Locate the cell with the specified text and output its (X, Y) center coordinate. 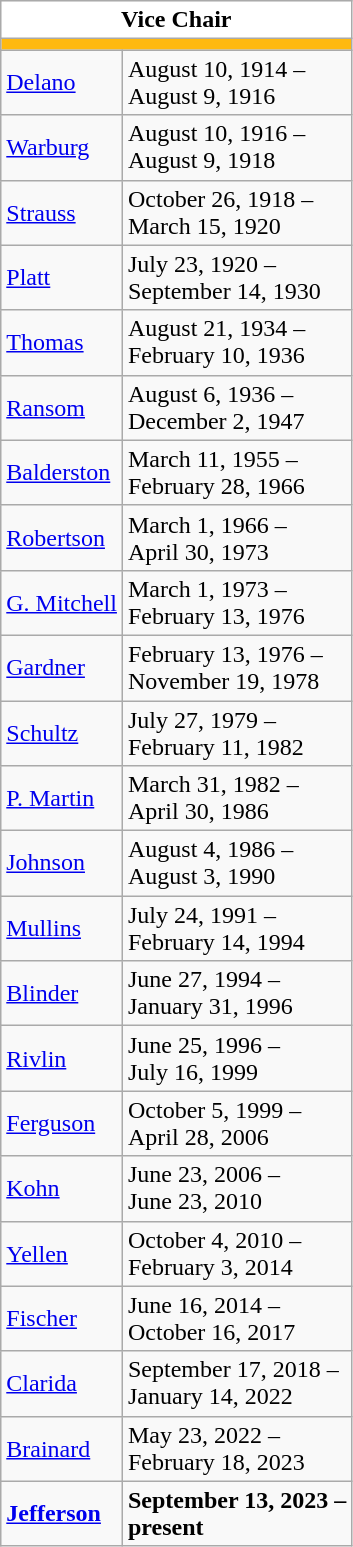
October 26, 1918 –March 15, 1920 (236, 212)
Yellen (62, 1254)
Balderston (62, 472)
Thomas (62, 342)
Kohn (62, 1188)
September 13, 2023 –present (236, 1514)
Schultz (62, 732)
Vice Chair (176, 20)
March 11, 1955 –February 28, 1966 (236, 472)
May 23, 2022 –February 18, 2023 (236, 1448)
Robertson (62, 538)
June 23, 2006 –June 23, 2010 (236, 1188)
August 10, 1916 –August 9, 1918 (236, 148)
July 24, 1991 –February 14, 1994 (236, 928)
February 13, 1976 –November 19, 1978 (236, 668)
October 4, 2010 –February 3, 2014 (236, 1254)
July 23, 1920 –September 14, 1930 (236, 278)
Delano (62, 82)
Jefferson (62, 1514)
June 27, 1994 –January 31, 1996 (236, 994)
Warburg (62, 148)
September 17, 2018 –January 14, 2022 (236, 1384)
Platt (62, 278)
August 10, 1914 –August 9, 1916 (236, 82)
Mullins (62, 928)
June 16, 2014 –October 16, 2017 (236, 1318)
Rivlin (62, 1058)
Fischer (62, 1318)
August 4, 1986 –August 3, 1990 (236, 864)
Strauss (62, 212)
G. Mitchell (62, 602)
August 6, 1936 –December 2, 1947 (236, 408)
Johnson (62, 864)
Ransom (62, 408)
Blinder (62, 994)
July 27, 1979 –February 11, 1982 (236, 732)
March 31, 1982 –April 30, 1986 (236, 798)
Clarida (62, 1384)
Brainard (62, 1448)
March 1, 1973 –February 13, 1976 (236, 602)
Ferguson (62, 1124)
October 5, 1999 –April 28, 2006 (236, 1124)
Gardner (62, 668)
P. Martin (62, 798)
June 25, 1996 –July 16, 1999 (236, 1058)
August 21, 1934 –February 10, 1936 (236, 342)
March 1, 1966 –April 30, 1973 (236, 538)
